Determine the (X, Y) coordinate at the center of the cell enclosing the given text.  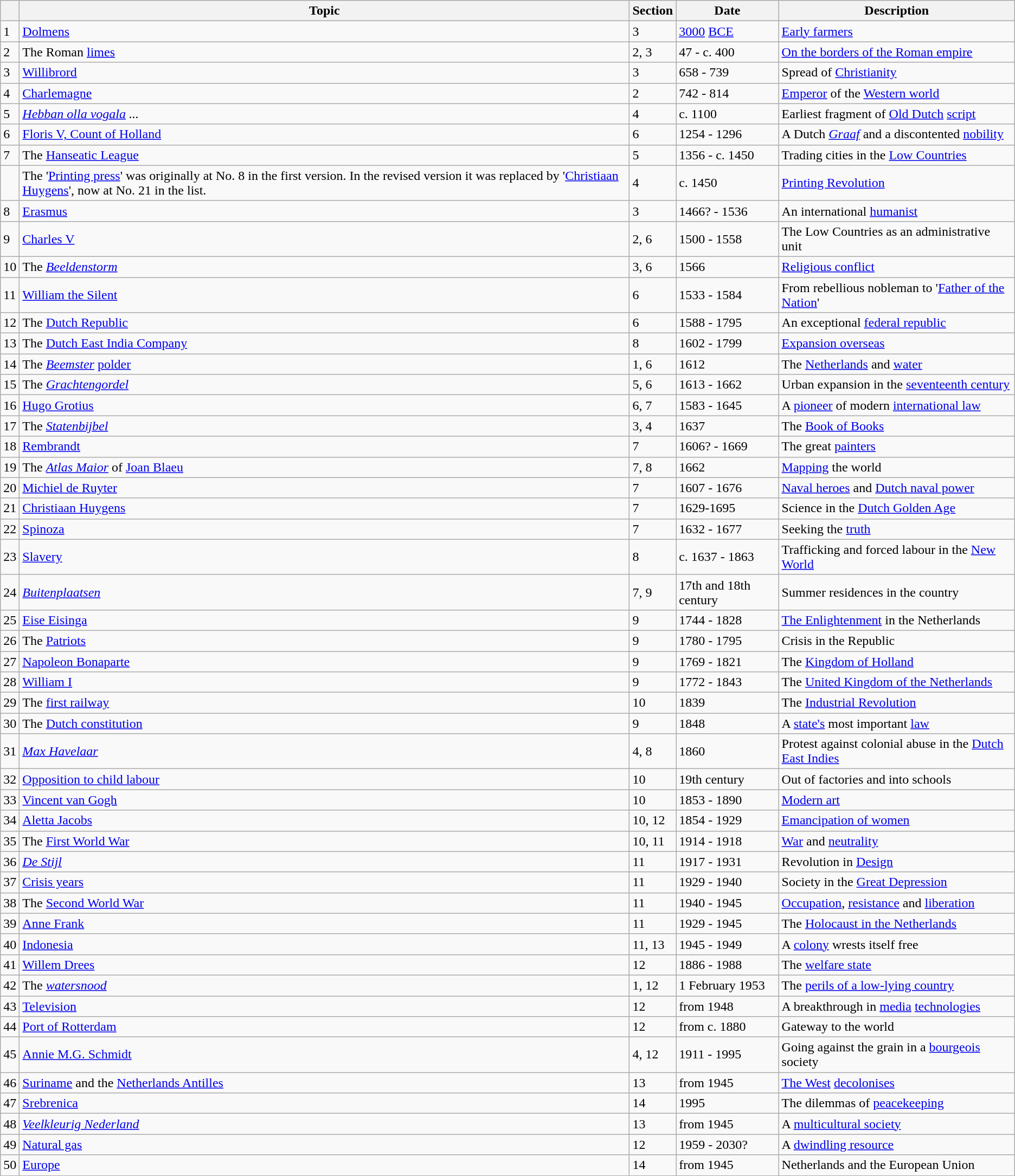
1612 (728, 364)
Science in the Dutch Golden Age (897, 508)
Date (728, 11)
Summer residences in the country (897, 592)
William the Silent (324, 295)
7, 8 (653, 467)
Society in the Great Depression (897, 882)
1911 - 1995 (728, 1055)
The Book of Books (897, 426)
25 (10, 620)
The Holocaust in the Netherlands (897, 923)
Crisis in the Republic (897, 641)
Charlemagne (324, 93)
Willem Drees (324, 965)
Description (897, 11)
Srebrenica (324, 1103)
1959 - 2030? (728, 1145)
Erasmus (324, 211)
Port of Rotterdam (324, 1027)
Vincent van Gogh (324, 800)
A pioneer of modern international law (897, 405)
Mapping the world (897, 467)
The Patriots (324, 641)
c. 1100 (728, 114)
c. 1450 (728, 183)
1854 - 1929 (728, 820)
2, 3 (653, 52)
1860 (728, 751)
32 (10, 779)
An international humanist (897, 211)
1744 - 1828 (728, 620)
Opposition to child labour (324, 779)
1607 - 1676 (728, 488)
49 (10, 1145)
1995 (728, 1103)
The great painters (897, 447)
The Grachtengordel (324, 385)
Hebban olla vogala ... (324, 114)
A Dutch Graaf and a discontented nobility (897, 134)
The Atlas Maior of Joan Blaeu (324, 467)
Anne Frank (324, 923)
1839 (728, 703)
The Beeldenstorm (324, 267)
Napoleon Bonaparte (324, 662)
41 (10, 965)
Suriname and the Netherlands Antilles (324, 1083)
Topic (324, 11)
1602 - 1799 (728, 344)
31 (10, 751)
Spinoza (324, 529)
1566 (728, 267)
Aletta Jacobs (324, 820)
33 (10, 800)
742 - 814 (728, 93)
30 (10, 723)
Section (653, 11)
1583 - 1645 (728, 405)
17 (10, 426)
Spread of Christianity (897, 73)
from c. 1880 (728, 1027)
Religious conflict (897, 267)
1929 - 1945 (728, 923)
39 (10, 923)
A multicultural society (897, 1124)
Veelkleurig Nederland (324, 1124)
The Second World War (324, 903)
Charles V (324, 238)
Willibrord (324, 73)
Seeking the truth (897, 529)
Printing Revolution (897, 183)
Rembrandt (324, 447)
c. 1637 - 1863 (728, 557)
27 (10, 662)
26 (10, 641)
10, 11 (653, 841)
37 (10, 882)
3, 4 (653, 426)
The Kingdom of Holland (897, 662)
1945 - 1949 (728, 944)
16 (10, 405)
28 (10, 682)
7, 9 (653, 592)
Natural gas (324, 1145)
A dwindling resource (897, 1145)
An exceptional federal republic (897, 323)
On the borders of the Roman empire (897, 52)
Revolution in Design (897, 862)
William I (324, 682)
47 (10, 1103)
Urban expansion in the seventeenth century (897, 385)
45 (10, 1055)
6, 7 (653, 405)
36 (10, 862)
Trafficking and forced labour in the New World (897, 557)
Crisis years (324, 882)
The First World War (324, 841)
24 (10, 592)
Out of factories and into schools (897, 779)
20 (10, 488)
Protest against colonial abuse in the Dutch East Indies (897, 751)
A state's most important law (897, 723)
The Low Countries as an administrative unit (897, 238)
Going against the grain in a bourgeois society (897, 1055)
Netherlands and the European Union (897, 1165)
34 (10, 820)
1629-1695 (728, 508)
Slavery (324, 557)
The Beemster polder (324, 364)
Earliest fragment of Old Dutch script (897, 114)
44 (10, 1027)
Trading cities in the Low Countries (897, 155)
The perils of a low-lying country (897, 985)
1662 (728, 467)
A breakthrough in media technologies (897, 1006)
Emancipation of women (897, 820)
Dolmens (324, 31)
De Stijl (324, 862)
1917 - 1931 (728, 862)
1356 - c. 1450 (728, 155)
15 (10, 385)
29 (10, 703)
The West decolonises (897, 1083)
21 (10, 508)
1 (10, 31)
19th century (728, 779)
42 (10, 985)
10, 12 (653, 820)
Television (324, 1006)
1254 - 1296 (728, 134)
The Dutch Republic (324, 323)
The Roman limes (324, 52)
1500 - 1558 (728, 238)
1886 - 1988 (728, 965)
46 (10, 1083)
1, 12 (653, 985)
1632 - 1677 (728, 529)
War and neutrality (897, 841)
A colony wrests itself free (897, 944)
35 (10, 841)
The Netherlands and water (897, 364)
1769 - 1821 (728, 662)
Europe (324, 1165)
1914 - 1918 (728, 841)
40 (10, 944)
1, 6 (653, 364)
11, 13 (653, 944)
47 - c. 400 (728, 52)
Modern art (897, 800)
18 (10, 447)
Michiel de Ruyter (324, 488)
5, 6 (653, 385)
1613 - 1662 (728, 385)
1637 (728, 426)
The Dutch East India Company (324, 344)
The United Kingdom of the Netherlands (897, 682)
1848 (728, 723)
The Enlightenment in the Netherlands (897, 620)
Annie M.G. Schmidt (324, 1055)
Emperor of the Western world (897, 93)
The Hanseatic League (324, 155)
The Statenbijbel (324, 426)
Naval heroes and Dutch naval power (897, 488)
1940 - 1945 (728, 903)
1780 - 1795 (728, 641)
Early farmers (897, 31)
Indonesia (324, 944)
from 1948 (728, 1006)
The first railway (324, 703)
17th and 18th century (728, 592)
1853 - 1890 (728, 800)
1533 - 1584 (728, 295)
Christiaan Huygens (324, 508)
Expansion overseas (897, 344)
22 (10, 529)
The dilemmas of peacekeeping (897, 1103)
48 (10, 1124)
1929 - 1940 (728, 882)
Buitenplaatsen (324, 592)
43 (10, 1006)
Occupation, resistance and liberation (897, 903)
Hugo Grotius (324, 405)
658 - 739 (728, 73)
23 (10, 557)
1606? - 1669 (728, 447)
2, 6 (653, 238)
Eise Eisinga (324, 620)
1772 - 1843 (728, 682)
From rebellious nobleman to 'Father of the Nation' (897, 295)
4, 12 (653, 1055)
4, 8 (653, 751)
50 (10, 1165)
1588 - 1795 (728, 323)
Gateway to the world (897, 1027)
The Dutch constitution (324, 723)
Floris V, Count of Holland (324, 134)
The welfare state (897, 965)
38 (10, 903)
The watersnood (324, 985)
Max Havelaar (324, 751)
The Industrial Revolution (897, 703)
19 (10, 467)
3, 6 (653, 267)
1466? - 1536 (728, 211)
3000 BCE (728, 31)
1 February 1953 (728, 985)
